Pinpoint the cell where the given text exists, returning its [x, y] midpoint coordinate. 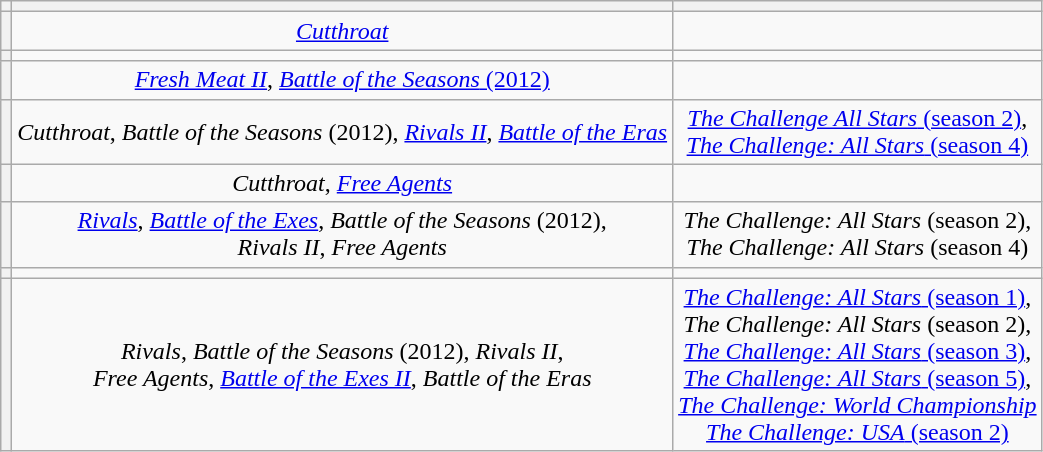
Rivals, Battle of the Exes, Battle of the Seasons (2012),Rivals II, Free Agents [342, 234]
The Challenge All Stars (season 2),The Challenge: All Stars (season 4) [858, 132]
Fresh Meat II, Battle of the Seasons (2012) [342, 80]
Cutthroat, Battle of the Seasons (2012), Rivals II, Battle of the Eras [342, 132]
Cutthroat, Free Agents [342, 183]
Cutthroat [342, 31]
The Challenge: All Stars (season 2),The Challenge: All Stars (season 4) [858, 234]
Rivals, Battle of the Seasons (2012), Rivals II,Free Agents, Battle of the Exes II, Battle of the Eras [342, 364]
